Scan for the cell matching the given text and deliver its [x, y] coordinate at center. 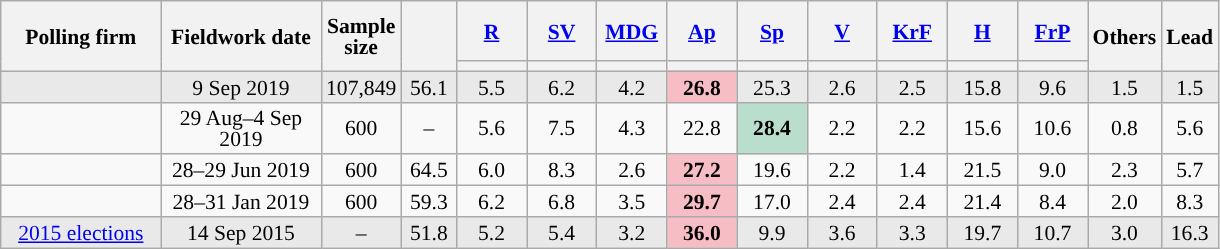
59.3 [428, 202]
9.6 [1052, 86]
15.6 [982, 128]
10.7 [1052, 232]
28–31 Jan 2019 [241, 202]
H [982, 31]
21.4 [982, 202]
Others [1125, 36]
3.2 [632, 232]
29.7 [702, 202]
3.3 [912, 232]
0.8 [1125, 128]
27.2 [702, 170]
14 Sep 2015 [241, 232]
36.0 [702, 232]
5.4 [562, 232]
Samplesize [361, 36]
9 Sep 2019 [241, 86]
2.0 [1125, 202]
Ap [702, 31]
3.0 [1125, 232]
15.8 [982, 86]
1.4 [912, 170]
28–29 Jun 2019 [241, 170]
Lead [1190, 36]
6.0 [491, 170]
4.3 [632, 128]
V [842, 31]
FrP [1052, 31]
5.7 [1190, 170]
Sp [772, 31]
Polling firm [81, 36]
7.5 [562, 128]
16.3 [1190, 232]
26.8 [702, 86]
51.8 [428, 232]
64.5 [428, 170]
R [491, 31]
8.4 [1052, 202]
10.6 [1052, 128]
25.3 [772, 86]
3.5 [632, 202]
56.1 [428, 86]
5.2 [491, 232]
6.8 [562, 202]
MDG [632, 31]
22.8 [702, 128]
2.5 [912, 86]
19.7 [982, 232]
SV [562, 31]
2015 elections [81, 232]
9.0 [1052, 170]
9.9 [772, 232]
5.5 [491, 86]
3.6 [842, 232]
21.5 [982, 170]
29 Aug–4 Sep 2019 [241, 128]
KrF [912, 31]
Fieldwork date [241, 36]
4.2 [632, 86]
107,849 [361, 86]
2.3 [1125, 170]
19.6 [772, 170]
28.4 [772, 128]
17.0 [772, 202]
